Determine the (X, Y) coordinate at the center of the cell enclosing the given text.  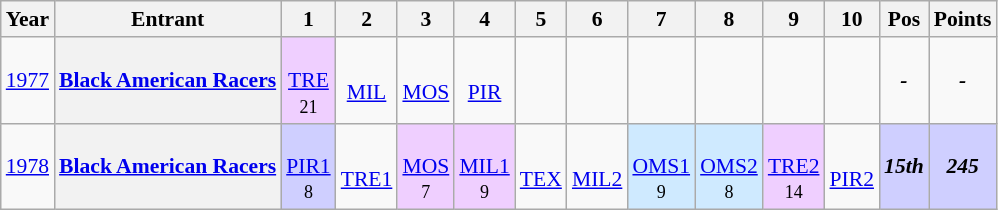
TRE214 (794, 166)
MIL (367, 80)
PIR18 (308, 166)
PIR2 (852, 166)
6 (597, 19)
9 (794, 19)
TRE21 (308, 80)
1977 (28, 80)
Year (28, 19)
245 (963, 166)
15th (904, 166)
Points (963, 19)
4 (484, 19)
MIL2 (597, 166)
2 (367, 19)
MOS7 (426, 166)
7 (661, 19)
3 (426, 19)
MOS (426, 80)
5 (541, 19)
10 (852, 19)
Pos (904, 19)
PIR (484, 80)
Entrant (168, 19)
1978 (28, 166)
1 (308, 19)
OMS19 (661, 166)
TRE1 (367, 166)
TEX (541, 166)
8 (729, 19)
MIL19 (484, 166)
OMS28 (729, 166)
